Capture the cell that displays the provided text and extract its (X, Y) central coordinate. 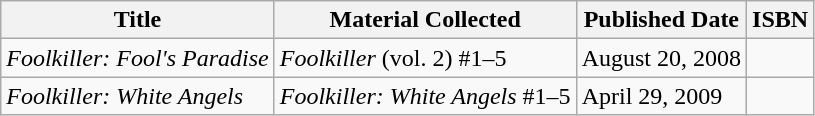
Published Date (661, 20)
Foolkiller: White Angels #1–5 (425, 96)
August 20, 2008 (661, 58)
ISBN (780, 20)
Foolkiller (vol. 2) #1–5 (425, 58)
Title (138, 20)
Foolkiller: Fool's Paradise (138, 58)
Material Collected (425, 20)
April 29, 2009 (661, 96)
Foolkiller: White Angels (138, 96)
